Return (x, y) of the center of cell containing provided text 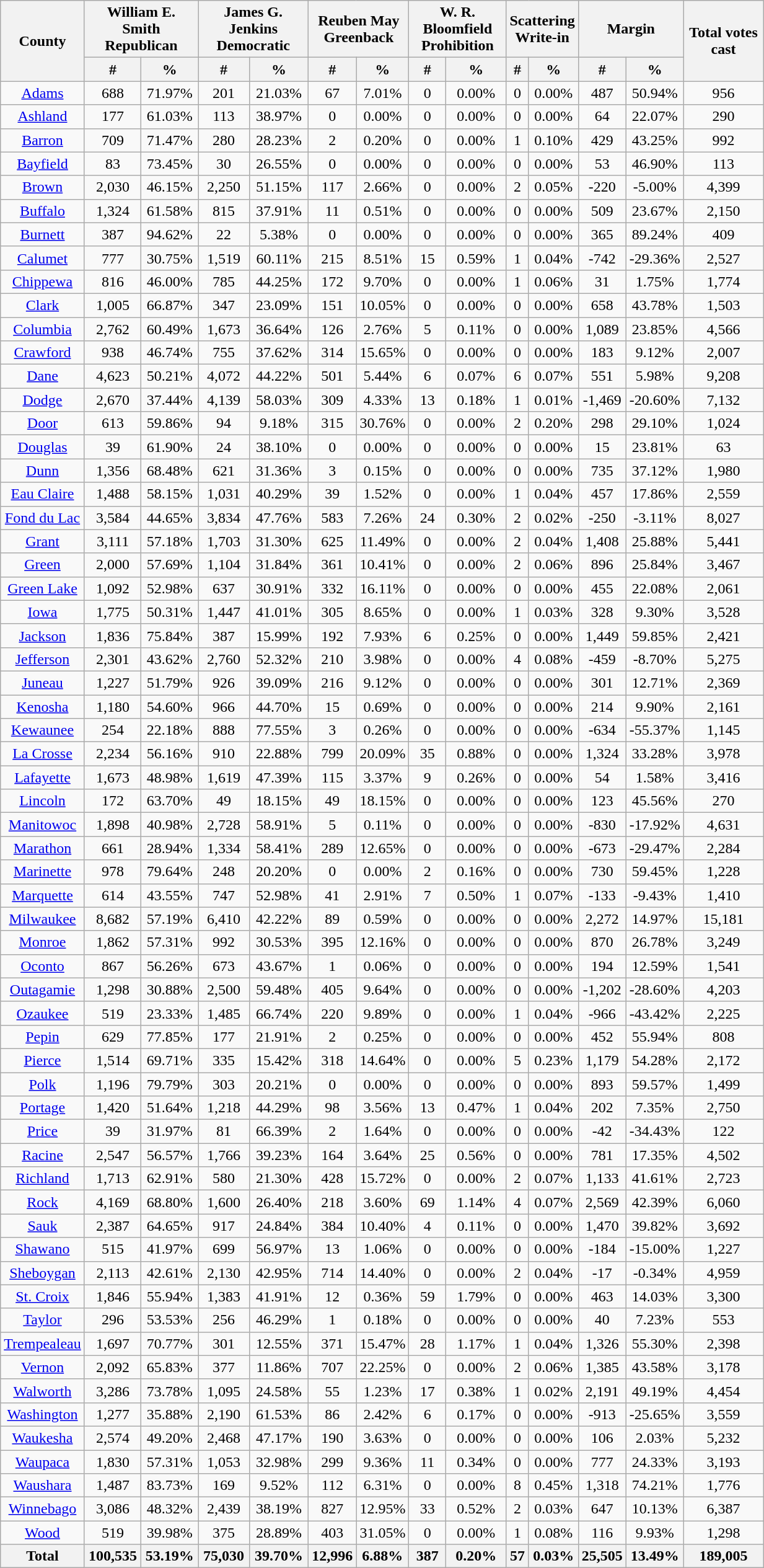
2,527 (723, 258)
9.93% (654, 1533)
46.00% (170, 281)
428 (332, 1179)
2,225 (723, 1013)
Jackson (42, 636)
44.22% (279, 376)
2,750 (723, 1108)
2,439 (224, 1509)
65.83% (170, 1367)
637 (224, 588)
0.01% (553, 400)
39.09% (279, 683)
69 (428, 1202)
Ozaukee (42, 1013)
Lincoln (42, 801)
Jefferson (42, 659)
3.60% (383, 1202)
49.20% (170, 1438)
0.17% (476, 1414)
0.16% (476, 872)
1,766 (224, 1155)
21.30% (279, 1179)
-15.00% (654, 1249)
808 (723, 1037)
3,193 (723, 1461)
3,834 (224, 518)
1,830 (113, 1461)
22.07% (654, 117)
2.76% (383, 329)
53.53% (170, 1320)
79.64% (170, 872)
30.88% (170, 990)
371 (332, 1344)
46.90% (654, 164)
-913 (602, 1414)
1,385 (602, 1367)
4.33% (383, 400)
-459 (602, 659)
2,113 (113, 1273)
39.70% (279, 1556)
1,713 (113, 1179)
661 (113, 848)
Taylor (42, 1320)
2,500 (224, 990)
2,421 (723, 636)
2,172 (723, 1060)
31.05% (383, 1533)
4,454 (723, 1391)
Lafayette (42, 777)
699 (224, 1249)
215 (332, 258)
730 (602, 872)
5.38% (279, 234)
-5.00% (654, 187)
1,487 (113, 1486)
75,030 (224, 1556)
57.18% (170, 541)
2,723 (723, 1179)
57.69% (170, 565)
43.78% (654, 305)
50.21% (170, 376)
47.76% (279, 518)
0.10% (553, 140)
1,980 (723, 471)
1,499 (723, 1084)
1,408 (602, 541)
-17.92% (654, 825)
2.03% (654, 1438)
41.01% (279, 612)
2.66% (383, 187)
2,760 (224, 659)
755 (224, 353)
41.91% (279, 1296)
Wood (42, 1533)
Door (42, 423)
Iowa (42, 612)
Total votes cast (723, 41)
122 (723, 1132)
7 (428, 895)
Eau Claire (42, 494)
9.70% (383, 281)
3,111 (113, 541)
202 (602, 1108)
8.65% (383, 612)
0.69% (383, 706)
-8.70% (654, 659)
56.97% (279, 1249)
43.62% (170, 659)
1,541 (723, 966)
28.94% (170, 848)
1,277 (113, 1414)
201 (224, 93)
County (42, 41)
94 (224, 423)
8.51% (383, 258)
James G. JenkinsDemocratic (253, 29)
1,485 (224, 1013)
50.31% (170, 612)
32.98% (279, 1461)
59.86% (170, 423)
28.89% (279, 1533)
183 (602, 353)
2,061 (723, 588)
Richland (42, 1179)
0.30% (476, 518)
9.64% (383, 990)
Brown (42, 187)
54 (602, 777)
123 (602, 801)
13.49% (654, 1556)
3,584 (113, 518)
3,559 (723, 1414)
0.05% (553, 187)
409 (723, 234)
31.36% (279, 471)
57.19% (170, 919)
66.74% (279, 1013)
-1,469 (602, 400)
5.98% (654, 376)
290 (723, 117)
384 (332, 1226)
3,286 (113, 1391)
8 (517, 1486)
38.19% (279, 1509)
30 (224, 164)
Waupaca (42, 1461)
40 (602, 1320)
2,190 (224, 1414)
56.16% (170, 754)
14.97% (654, 919)
3,467 (723, 565)
580 (224, 1179)
42.61% (170, 1273)
64.65% (170, 1226)
1,619 (224, 777)
0.88% (476, 754)
6,410 (224, 919)
47.17% (279, 1438)
214 (602, 706)
2,728 (224, 825)
1,703 (224, 541)
Marathon (42, 848)
39.98% (170, 1533)
190 (332, 1438)
2,468 (224, 1438)
Burnett (42, 234)
Chippewa (42, 281)
15,181 (723, 919)
151 (332, 305)
707 (332, 1367)
60.11% (279, 258)
966 (224, 706)
15.65% (383, 353)
Waukesha (42, 1438)
-830 (602, 825)
30.91% (279, 588)
56.26% (170, 966)
2,387 (113, 1226)
910 (224, 754)
299 (332, 1461)
55.30% (654, 1344)
83 (113, 164)
-966 (602, 1013)
St. Croix (42, 1296)
303 (224, 1084)
Vernon (42, 1367)
3,978 (723, 754)
116 (602, 1533)
Trempealeau (42, 1344)
43.55% (170, 895)
314 (332, 353)
41.97% (170, 1249)
9.30% (654, 612)
3.63% (383, 1438)
30.76% (383, 423)
115 (332, 777)
-43.42% (654, 1013)
429 (602, 140)
395 (332, 942)
77.55% (279, 730)
9.18% (279, 423)
189,005 (723, 1556)
5,275 (723, 659)
-9.43% (654, 895)
1,334 (224, 848)
10.40% (383, 1226)
59.85% (654, 636)
3,086 (113, 1509)
48.32% (170, 1509)
2,092 (113, 1367)
17.86% (654, 494)
1,104 (224, 565)
-673 (602, 848)
Ashland (42, 117)
551 (602, 376)
457 (602, 494)
36.64% (279, 329)
1.23% (383, 1391)
126 (332, 329)
361 (332, 565)
248 (224, 872)
1,180 (113, 706)
58.03% (279, 400)
4,072 (224, 376)
3.98% (383, 659)
867 (113, 966)
2,569 (602, 1202)
48.98% (170, 777)
1.17% (476, 1344)
0.38% (476, 1391)
67 (332, 93)
43.25% (654, 140)
61.53% (279, 1414)
0.52% (476, 1509)
-184 (602, 1249)
2,574 (113, 1438)
893 (602, 1084)
69.71% (170, 1060)
0.23% (553, 1060)
35 (428, 754)
256 (224, 1320)
0.34% (476, 1461)
1.52% (383, 494)
1,862 (113, 942)
7.35% (654, 1108)
8,027 (723, 518)
7.01% (383, 93)
47.39% (279, 777)
896 (602, 565)
3,416 (723, 777)
98 (332, 1108)
74.21% (654, 1486)
403 (332, 1533)
673 (224, 966)
Outagamie (42, 990)
25.84% (654, 565)
735 (602, 471)
583 (332, 518)
2,150 (723, 211)
22.88% (279, 754)
6.31% (383, 1486)
956 (723, 93)
Pierce (42, 1060)
68.80% (170, 1202)
4,139 (224, 400)
Buffalo (42, 211)
1,488 (113, 494)
2,670 (113, 400)
-0.34% (654, 1273)
Milwaukee (42, 919)
1,218 (224, 1108)
28 (428, 1344)
Marinette (42, 872)
Green Lake (42, 588)
3.56% (383, 1108)
William E. SmithRepublican (141, 29)
30.75% (170, 258)
-220 (602, 187)
347 (224, 305)
30.53% (279, 942)
73.78% (170, 1391)
61.03% (170, 117)
1,519 (224, 258)
49.19% (654, 1391)
815 (224, 211)
89 (332, 919)
14.03% (654, 1296)
1.75% (654, 281)
28.23% (279, 140)
1,600 (224, 1202)
2,161 (723, 706)
3,300 (723, 1296)
1,775 (113, 612)
1.14% (476, 1202)
40.29% (279, 494)
38.97% (279, 117)
10.05% (383, 305)
37.44% (170, 400)
0.51% (383, 211)
1,774 (723, 281)
Portage (42, 1108)
Grant (42, 541)
94.62% (170, 234)
Clark (42, 305)
Kenosha (42, 706)
2,272 (602, 919)
328 (602, 612)
289 (332, 848)
405 (332, 990)
7.93% (383, 636)
51.79% (170, 683)
12,996 (332, 1556)
33 (428, 1509)
57 (517, 1556)
6,387 (723, 1509)
Racine (42, 1155)
-1,202 (602, 990)
22 (224, 234)
785 (224, 281)
4,169 (113, 1202)
W. R. BloomfieldProhibition (457, 29)
5.44% (383, 376)
52.32% (279, 659)
86 (332, 1414)
11.49% (383, 541)
978 (113, 872)
39.82% (654, 1226)
63.70% (170, 801)
714 (332, 1273)
4,399 (723, 187)
553 (723, 1320)
1,228 (723, 872)
12 (332, 1296)
455 (602, 588)
218 (332, 1202)
Reuben MayGreenback (359, 29)
1,089 (602, 329)
799 (332, 754)
515 (113, 1249)
33.28% (654, 754)
12.16% (383, 942)
Walworth (42, 1391)
16.11% (383, 588)
-634 (602, 730)
22.18% (170, 730)
2,369 (723, 683)
70.77% (170, 1344)
15.72% (383, 1179)
296 (113, 1320)
210 (332, 659)
-55.37% (654, 730)
Fond du Lac (42, 518)
688 (113, 93)
46.29% (279, 1320)
192 (332, 636)
1,092 (113, 588)
61.58% (170, 211)
Rock (42, 1202)
66.87% (170, 305)
Kewaunee (42, 730)
Total (42, 1556)
77.85% (170, 1037)
24.84% (279, 1226)
9 (428, 777)
4,203 (723, 990)
1,133 (602, 1179)
12.59% (654, 966)
7,132 (723, 400)
-742 (602, 258)
59.57% (654, 1084)
254 (113, 730)
2,234 (113, 754)
-34.43% (654, 1132)
56.57% (170, 1155)
Columbia (42, 329)
-20.60% (654, 400)
2,398 (723, 1344)
5,441 (723, 541)
37.62% (279, 353)
79.79% (170, 1084)
2,007 (723, 353)
22.25% (383, 1367)
315 (332, 423)
10.41% (383, 565)
17 (428, 1391)
50.94% (654, 93)
45.56% (654, 801)
8,682 (113, 919)
280 (224, 140)
647 (602, 1509)
2,191 (602, 1391)
59 (428, 1296)
332 (332, 588)
21.03% (279, 93)
220 (332, 1013)
6.88% (383, 1556)
2,547 (113, 1155)
Sheboygan (42, 1273)
164 (332, 1155)
-3.11% (654, 518)
12.71% (654, 683)
12.95% (383, 1509)
10.13% (654, 1509)
14.64% (383, 1060)
Pepin (42, 1037)
46.15% (170, 187)
20.09% (383, 754)
11.86% (279, 1367)
1,356 (113, 471)
3,528 (723, 612)
4,631 (723, 825)
54.60% (170, 706)
Manitowoc (42, 825)
25.88% (654, 541)
3,249 (723, 942)
-17 (602, 1273)
1,196 (113, 1084)
71.47% (170, 140)
20.20% (279, 872)
58.91% (279, 825)
377 (224, 1367)
42.39% (654, 1202)
Price (42, 1132)
309 (332, 400)
23.81% (654, 447)
625 (332, 541)
37.91% (279, 211)
-133 (602, 895)
Polk (42, 1084)
26.78% (654, 942)
2,130 (224, 1273)
100,535 (113, 1556)
Dodge (42, 400)
42.22% (279, 919)
1,095 (224, 1391)
1,776 (723, 1486)
216 (332, 683)
781 (602, 1155)
41.61% (654, 1179)
26.40% (279, 1202)
46.74% (170, 353)
Barron (42, 140)
37.12% (654, 471)
2.91% (383, 895)
26.55% (279, 164)
1.06% (383, 1249)
15.47% (383, 1344)
0.56% (476, 1155)
24.58% (279, 1391)
1,503 (723, 305)
1,697 (113, 1344)
1,145 (723, 730)
44.70% (279, 706)
Bayfield (42, 164)
375 (224, 1533)
Crawford (42, 353)
2,250 (224, 187)
73.45% (170, 164)
1,318 (602, 1486)
194 (602, 966)
Margin (631, 29)
Adams (42, 93)
71.97% (170, 93)
9.89% (383, 1013)
68.48% (170, 471)
42.95% (279, 1273)
44.29% (279, 1108)
44.65% (170, 518)
58.41% (279, 848)
43.58% (654, 1367)
3,178 (723, 1367)
709 (113, 140)
35.88% (170, 1414)
Oconto (42, 966)
613 (113, 423)
4,566 (723, 329)
23.85% (654, 329)
747 (224, 895)
9.90% (654, 706)
Washington (42, 1414)
23.33% (170, 1013)
58.15% (170, 494)
Dane (42, 376)
2,000 (113, 565)
La Crosse (42, 754)
318 (332, 1060)
Winnebago (42, 1509)
9.52% (279, 1486)
54.28% (654, 1060)
0.45% (553, 1486)
305 (332, 612)
-29.47% (654, 848)
621 (224, 471)
1,031 (224, 494)
-42 (602, 1132)
31.84% (279, 565)
1,846 (113, 1296)
1.64% (383, 1132)
5,232 (723, 1438)
31.30% (279, 541)
83.73% (170, 1486)
21.91% (279, 1037)
1,836 (113, 636)
117 (332, 187)
59.45% (654, 872)
66.39% (279, 1132)
816 (113, 281)
1,053 (224, 1461)
509 (602, 211)
1.58% (654, 777)
40.98% (170, 825)
43.67% (279, 966)
4,959 (723, 1273)
0.50% (476, 895)
63 (723, 447)
14.40% (383, 1273)
938 (113, 353)
Sauk (42, 1226)
0.47% (476, 1108)
7.23% (654, 1320)
7.26% (383, 518)
1,514 (113, 1060)
51.15% (279, 187)
38.10% (279, 447)
2,762 (113, 329)
-25.65% (654, 1414)
501 (332, 376)
12.55% (279, 1344)
-29.36% (654, 258)
629 (113, 1037)
1,326 (602, 1344)
23.09% (279, 305)
15.99% (279, 636)
2,559 (723, 494)
169 (224, 1486)
614 (113, 895)
22.08% (654, 588)
Green (42, 565)
31 (602, 281)
917 (224, 1226)
62.91% (170, 1179)
9,208 (723, 376)
60.49% (170, 329)
81 (224, 1132)
64 (602, 117)
2,301 (113, 659)
Douglas (42, 447)
2,030 (113, 187)
23.67% (654, 211)
2.42% (383, 1414)
487 (602, 93)
89.24% (654, 234)
1,898 (113, 825)
1,420 (113, 1108)
4,623 (113, 376)
17.35% (654, 1155)
53.19% (170, 1556)
1,024 (723, 423)
59.48% (279, 990)
51.64% (170, 1108)
24.33% (654, 1461)
3.37% (383, 777)
3,692 (723, 1226)
20.21% (279, 1084)
827 (332, 1509)
0.36% (383, 1296)
3.64% (383, 1155)
25,505 (602, 1556)
ScatteringWrite-in (542, 29)
Monroe (42, 942)
1,005 (113, 305)
298 (602, 423)
1,447 (224, 612)
-28.60% (654, 990)
870 (602, 942)
6,060 (723, 1202)
463 (602, 1296)
365 (602, 234)
-250 (602, 518)
9.36% (383, 1461)
Calumet (42, 258)
55 (332, 1391)
75.84% (170, 636)
1,410 (723, 895)
888 (224, 730)
44.25% (279, 281)
658 (602, 305)
39.23% (279, 1155)
31.97% (170, 1132)
1,383 (224, 1296)
61.90% (170, 447)
12.65% (383, 848)
4,502 (723, 1155)
25 (428, 1155)
53 (602, 164)
1,449 (602, 636)
1.79% (476, 1296)
Juneau (42, 683)
106 (602, 1438)
41 (332, 895)
926 (224, 683)
270 (723, 801)
15.42% (279, 1060)
112 (332, 1486)
335 (224, 1060)
Waushara (42, 1486)
1,470 (602, 1226)
29.10% (654, 423)
452 (602, 1037)
Shawano (42, 1249)
Dunn (42, 471)
1,179 (602, 1060)
0.15% (383, 471)
2,284 (723, 848)
Marquette (42, 895)
